From the cell containing the given text, extract its center point as (x, y) coordinate. 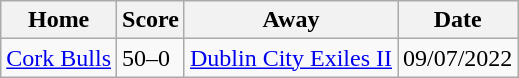
Away (290, 20)
Date (458, 20)
Cork Bulls (59, 58)
Score (151, 20)
09/07/2022 (458, 58)
50–0 (151, 58)
Dublin City Exiles II (290, 58)
Home (59, 20)
